Find where the given text appears and provide that cell's center as (X, Y) coordinate. 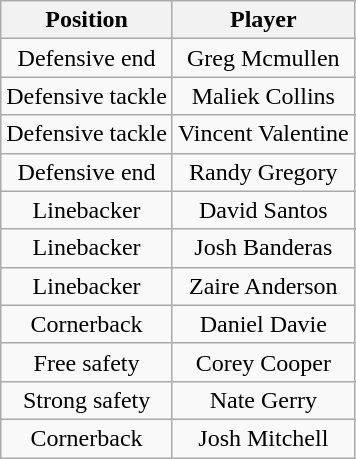
Zaire Anderson (263, 286)
Strong safety (87, 400)
Greg Mcmullen (263, 58)
Vincent Valentine (263, 134)
Player (263, 20)
Free safety (87, 362)
Position (87, 20)
Nate Gerry (263, 400)
David Santos (263, 210)
Daniel Davie (263, 324)
Maliek Collins (263, 96)
Corey Cooper (263, 362)
Randy Gregory (263, 172)
Josh Banderas (263, 248)
Josh Mitchell (263, 438)
